Return the [X, Y] coordinate for the center point of the cell that contains the specified text.  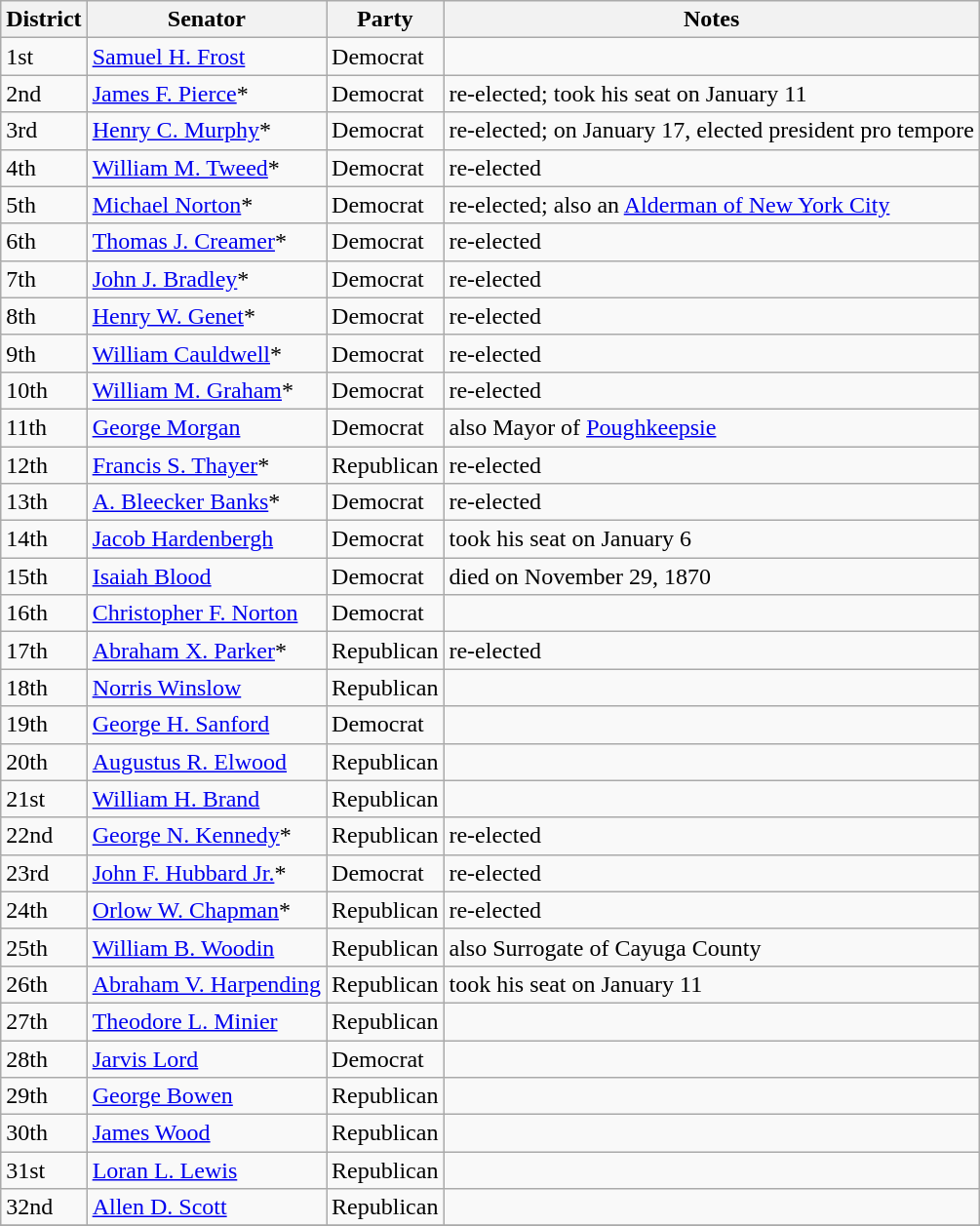
Abraham V. Harpending [207, 984]
2nd [44, 94]
Loran L. Lewis [207, 1170]
21st [44, 799]
26th [44, 984]
9th [44, 353]
re-elected; also an Alderman of New York City [712, 205]
27th [44, 1021]
1st [44, 57]
George Morgan [207, 427]
20th [44, 762]
23rd [44, 873]
Allen D. Scott [207, 1207]
James Wood [207, 1133]
District [44, 20]
16th [44, 613]
Samuel H. Frost [207, 57]
also Mayor of Poughkeepsie [712, 427]
30th [44, 1133]
William H. Brand [207, 799]
John J. Bradley* [207, 279]
Senator [207, 20]
29th [44, 1096]
25th [44, 947]
17th [44, 651]
3rd [44, 131]
Michael Norton* [207, 205]
15th [44, 576]
14th [44, 539]
A. Bleecker Banks* [207, 502]
Norris Winslow [207, 688]
Jarvis Lord [207, 1058]
7th [44, 279]
32nd [44, 1207]
George H. Sanford [207, 725]
Henry C. Murphy* [207, 131]
Abraham X. Parker* [207, 651]
died on November 29, 1870 [712, 576]
6th [44, 242]
12th [44, 465]
Theodore L. Minier [207, 1021]
8th [44, 316]
James F. Pierce* [207, 94]
10th [44, 390]
took his seat on January 6 [712, 539]
Party [385, 20]
31st [44, 1170]
Thomas J. Creamer* [207, 242]
re-elected; on January 17, elected president pro tempore [712, 131]
Henry W. Genet* [207, 316]
11th [44, 427]
4th [44, 168]
Isaiah Blood [207, 576]
5th [44, 205]
William M. Graham* [207, 390]
Notes [712, 20]
took his seat on January 11 [712, 984]
William M. Tweed* [207, 168]
re-elected; took his seat on January 11 [712, 94]
Augustus R. Elwood [207, 762]
19th [44, 725]
13th [44, 502]
also Surrogate of Cayuga County [712, 947]
William B. Woodin [207, 947]
22nd [44, 836]
Jacob Hardenbergh [207, 539]
Christopher F. Norton [207, 613]
George Bowen [207, 1096]
George N. Kennedy* [207, 836]
Francis S. Thayer* [207, 465]
William Cauldwell* [207, 353]
John F. Hubbard Jr.* [207, 873]
28th [44, 1058]
18th [44, 688]
24th [44, 910]
Orlow W. Chapman* [207, 910]
